Search for the cell housing the specified text and yield its (x, y) center coordinate. 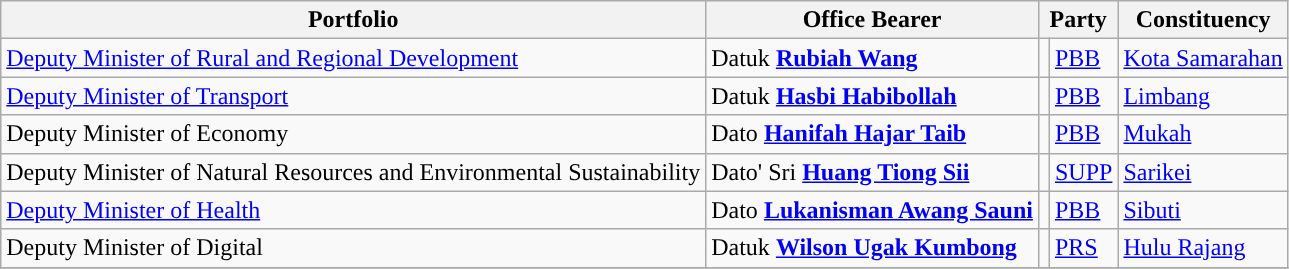
Deputy Minister of Rural and Regional Development (354, 58)
SUPP (1083, 172)
Datuk Hasbi Habibollah (872, 96)
Hulu Rajang (1203, 248)
Deputy Minister of Transport (354, 96)
Dato Lukanisman Awang Sauni (872, 210)
Deputy Minister of Health (354, 210)
Deputy Minister of Economy (354, 134)
Portfolio (354, 20)
Deputy Minister of Digital (354, 248)
Mukah (1203, 134)
Office Bearer (872, 20)
Sibuti (1203, 210)
Constituency (1203, 20)
Limbang (1203, 96)
Party (1078, 20)
Datuk Wilson Ugak Kumbong (872, 248)
Dato' Sri Huang Tiong Sii (872, 172)
Datuk Rubiah Wang (872, 58)
Deputy Minister of Natural Resources and Environmental Sustainability (354, 172)
Dato Hanifah Hajar Taib (872, 134)
PRS (1083, 248)
Kota Samarahan (1203, 58)
Sarikei (1203, 172)
